Pinpoint the cell where the given text exists, returning its (x, y) midpoint coordinate. 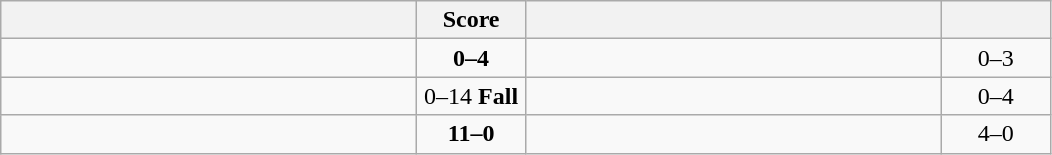
0–3 (996, 58)
Score (472, 20)
0–14 Fall (472, 96)
4–0 (996, 134)
11–0 (472, 134)
